Locate the cell with the specified text and output its (X, Y) center coordinate. 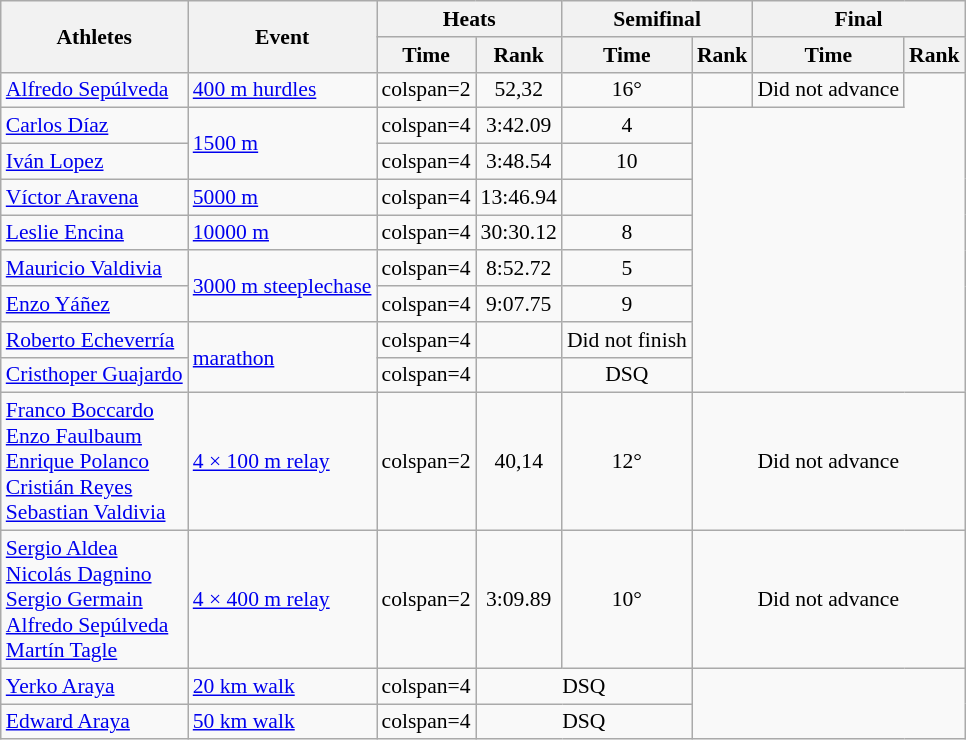
Semifinal (658, 19)
Did not finish (627, 340)
12° (627, 462)
16° (627, 90)
4 (627, 126)
4 × 100 m relay (282, 462)
Event (282, 36)
3000 m steeplechase (282, 286)
20 km walk (282, 686)
52,32 (519, 90)
40,14 (519, 462)
Mauricio Valdivia (94, 269)
10 (627, 162)
Carlos Díaz (94, 126)
Alfredo Sepúlveda (94, 90)
8:52.72 (519, 269)
Franco BoccardoEnzo FaulbaumEnrique PolancoCristián ReyesSebastian Valdivia (94, 462)
Sergio AldeaNicolás DagninoSergio GermainAlfredo SepúlvedaMartín Tagle (94, 600)
50 km walk (282, 722)
10° (627, 600)
Heats (468, 19)
9:07.75 (519, 304)
4 × 400 m relay (282, 600)
Athletes (94, 36)
Leslie Encina (94, 233)
3:09.89 (519, 600)
Roberto Echeverría (94, 340)
13:46.94 (519, 197)
400 m hurdles (282, 90)
Final (858, 19)
5 (627, 269)
Víctor Aravena (94, 197)
10000 m (282, 233)
Edward Araya (94, 722)
8 (627, 233)
Iván Lopez (94, 162)
1500 m (282, 144)
Cristhoper Guajardo (94, 375)
30:30.12 (519, 233)
9 (627, 304)
5000 m (282, 197)
marathon (282, 358)
Yerko Araya (94, 686)
Enzo Yáñez (94, 304)
3:42.09 (519, 126)
3:48.54 (519, 162)
